Provide the [x, y] coordinate of the cell's center where the given text is located.  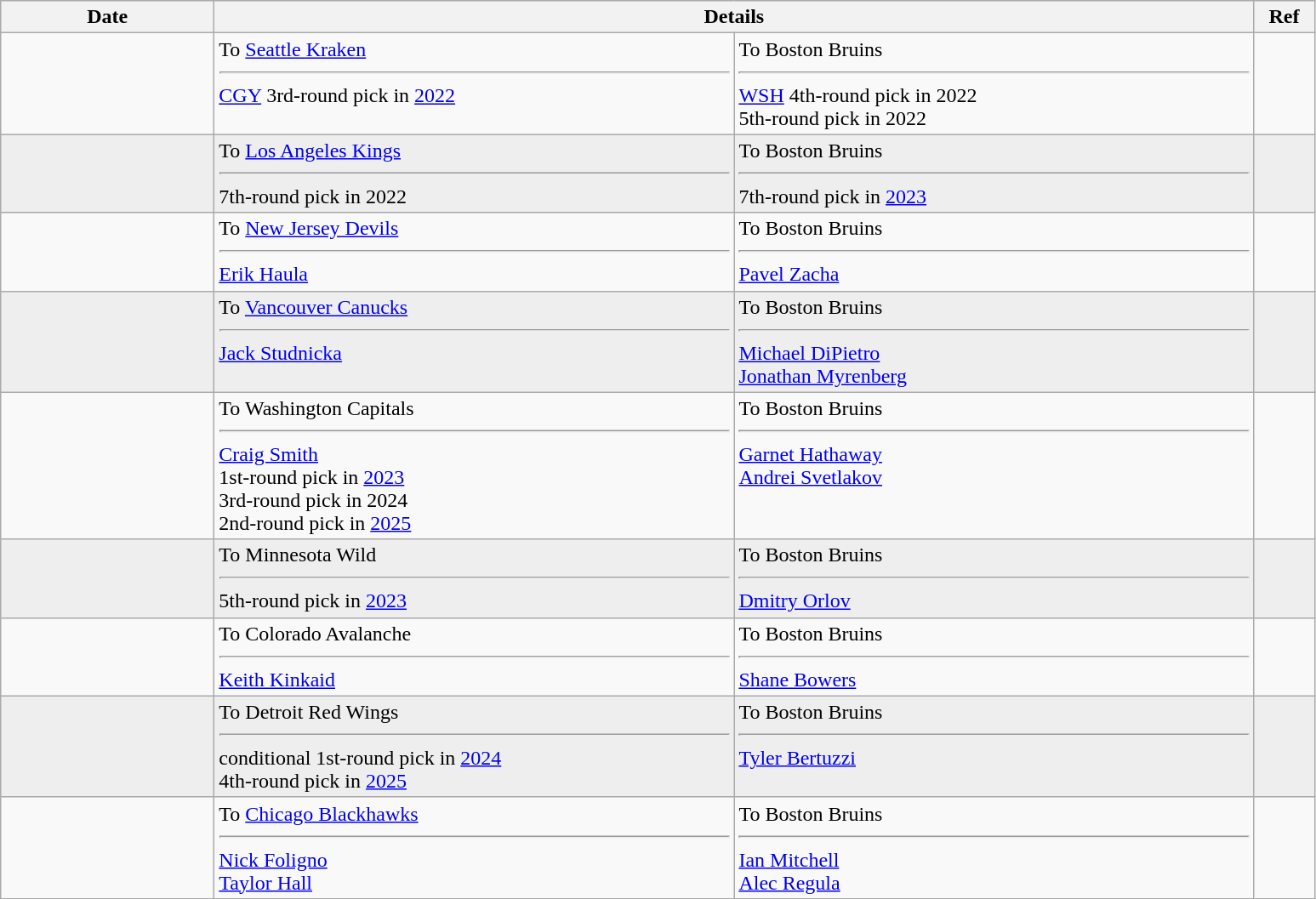
To Vancouver CanucksJack Studnicka [475, 342]
To Los Angeles Kings7th-round pick in 2022 [475, 174]
Ref [1285, 17]
To Boston BruinsIan MitchellAlec Regula [994, 847]
To Detroit Red Wingsconditional 1st-round pick in 2024 4th-round pick in 2025 [475, 747]
To Boston BruinsWSH 4th-round pick in 20225th-round pick in 2022 [994, 83]
To Chicago BlackhawksNick FolignoTaylor Hall [475, 847]
To Boston BruinsGarnet HathawayAndrei Svetlakov [994, 466]
To Boston BruinsMichael DiPietroJonathan Myrenberg [994, 342]
To Washington CapitalsCraig Smith1st-round pick in 20233rd-round pick in 20242nd-round pick in 2025 [475, 466]
Date [107, 17]
To Seattle KrakenCGY 3rd-round pick in 2022 [475, 83]
To Boston BruinsShane Bowers [994, 657]
To New Jersey DevilsErik Haula [475, 252]
To Boston BruinsPavel Zacha [994, 252]
To Colorado AvalancheKeith Kinkaid [475, 657]
To Boston BruinsDmitry Orlov [994, 578]
To Boston BruinsTyler Bertuzzi [994, 747]
Details [734, 17]
To Minnesota Wild5th-round pick in 2023 [475, 578]
To Boston Bruins7th-round pick in 2023 [994, 174]
